Pinpoint the cell where the given text exists, returning its (x, y) midpoint coordinate. 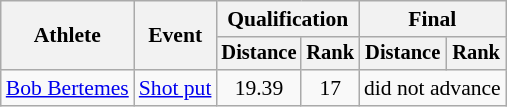
Qualification (287, 19)
17 (330, 88)
19.39 (258, 88)
Final (432, 19)
Athlete (68, 36)
did not advance (432, 88)
Event (176, 36)
Shot put (176, 88)
Bob Bertemes (68, 88)
